Output the (X, Y) coordinate of the center of the cell containing the given text.  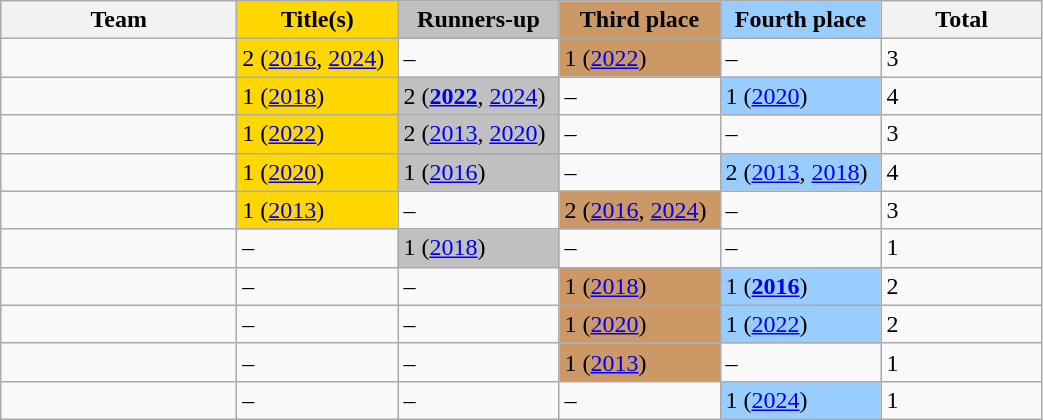
2 (2013, 2020) (478, 134)
1 (2024) (800, 400)
Fourth place (800, 20)
Runners-up (478, 20)
2 (2013, 2018) (800, 172)
Title(s) (318, 20)
Third place (640, 20)
Total (962, 20)
2 (2022, 2024) (478, 96)
Team (119, 20)
